Detect which cell encompasses the target text, then output its (X, Y) center coordinate. 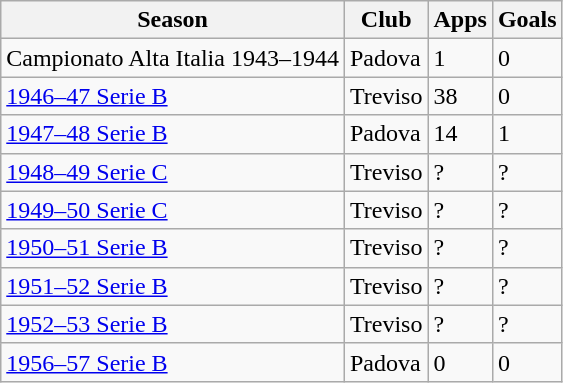
1946–47 Serie B (173, 96)
1949–50 Serie C (173, 210)
1947–48 Serie B (173, 134)
Apps (460, 20)
1952–53 Serie B (173, 324)
Season (173, 20)
1951–52 Serie B (173, 286)
Goals (527, 20)
14 (460, 134)
Club (386, 20)
1948–49 Serie C (173, 172)
38 (460, 96)
1950–51 Serie B (173, 248)
1956–57 Serie B (173, 362)
Campionato Alta Italia 1943–1944 (173, 58)
